Scan for the cell matching the given text and deliver its (x, y) coordinate at center. 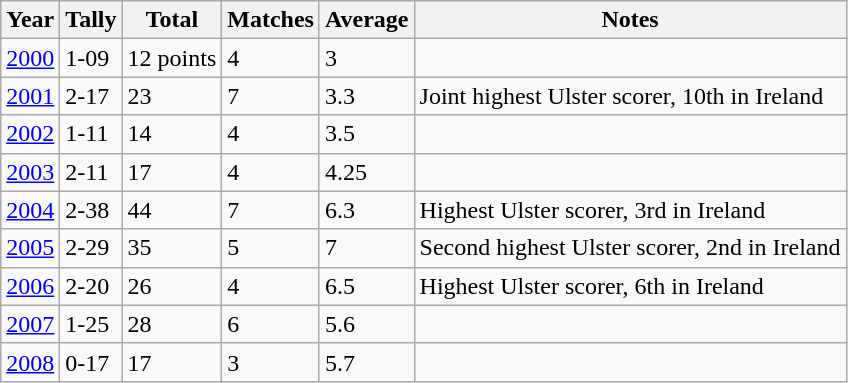
Average (366, 20)
2-17 (91, 96)
Tally (91, 20)
2-29 (91, 248)
12 points (172, 58)
23 (172, 96)
5 (271, 248)
6.5 (366, 286)
26 (172, 286)
2005 (30, 248)
3.5 (366, 134)
2004 (30, 210)
44 (172, 210)
Total (172, 20)
2000 (30, 58)
14 (172, 134)
6 (271, 324)
2-11 (91, 172)
1-25 (91, 324)
Highest Ulster scorer, 3rd in Ireland (630, 210)
28 (172, 324)
1-09 (91, 58)
3.3 (366, 96)
Matches (271, 20)
Year (30, 20)
1-11 (91, 134)
2007 (30, 324)
6.3 (366, 210)
35 (172, 248)
2-38 (91, 210)
Notes (630, 20)
Joint highest Ulster scorer, 10th in Ireland (630, 96)
4.25 (366, 172)
2-20 (91, 286)
5.6 (366, 324)
Second highest Ulster scorer, 2nd in Ireland (630, 248)
2001 (30, 96)
2006 (30, 286)
0-17 (91, 362)
2008 (30, 362)
2003 (30, 172)
5.7 (366, 362)
Highest Ulster scorer, 6th in Ireland (630, 286)
2002 (30, 134)
